Locate the cell with the specified text and output its [X, Y] center coordinate. 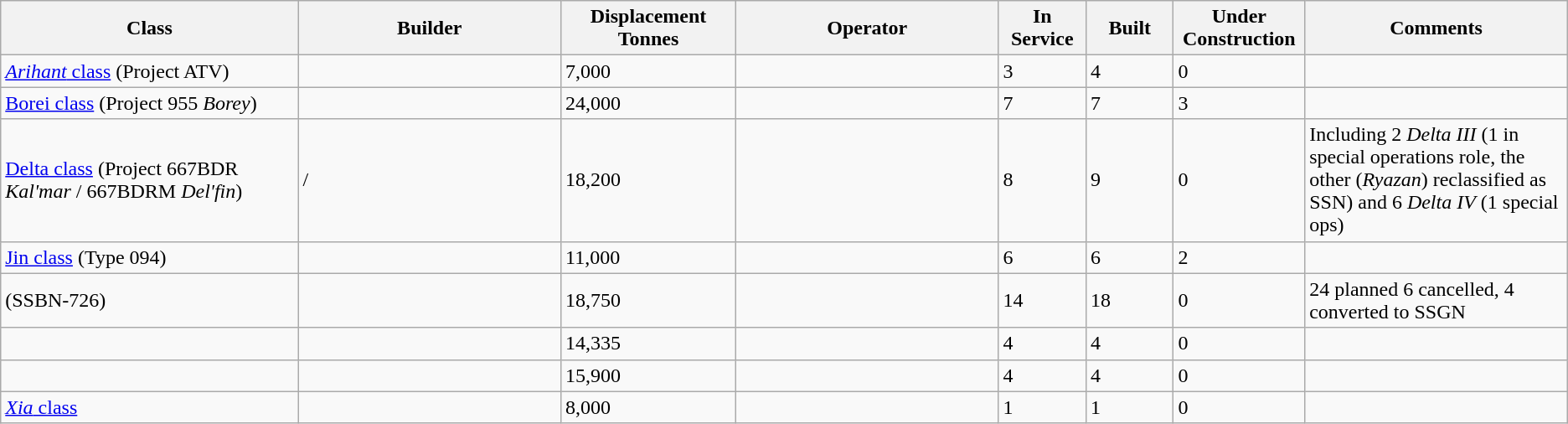
Xia class [149, 407]
/ [430, 180]
Under Construction [1240, 28]
14,335 [648, 344]
Builder [430, 28]
18,200 [648, 180]
Including 2 Delta III (1 in special operations role, the other (Ryazan) reclassified as SSN) and 6 Delta IV (1 special ops) [1436, 180]
18 [1129, 300]
24,000 [648, 103]
2 [1240, 257]
Delta class (Project 667BDR Kal'mar / 667BDRM Del'fin) [149, 180]
Class [149, 28]
9 [1129, 180]
Jin class (Type 094) [149, 257]
(SSBN-726) [149, 300]
14 [1042, 300]
Borei class (Project 955 Borey) [149, 103]
7,000 [648, 71]
11,000 [648, 257]
8,000 [648, 407]
8 [1042, 180]
Built [1129, 28]
Displacement Tonnes [648, 28]
Comments [1436, 28]
15,900 [648, 375]
Operator [868, 28]
24 planned 6 cancelled, 4 converted to SSGN [1436, 300]
Arihant class (Project ATV) [149, 71]
In Service [1042, 28]
18,750 [648, 300]
